Search for the cell housing the specified text and yield its [X, Y] center coordinate. 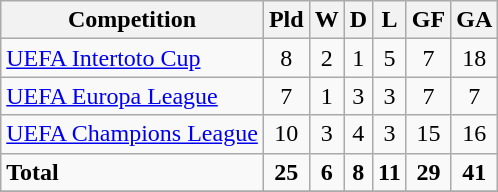
2 [326, 58]
UEFA Champions League [132, 134]
11 [390, 172]
15 [428, 134]
25 [286, 172]
10 [286, 134]
Pld [286, 20]
Competition [132, 20]
UEFA Europa League [132, 96]
41 [474, 172]
6 [326, 172]
GA [474, 20]
18 [474, 58]
29 [428, 172]
GF [428, 20]
L [390, 20]
Total [132, 172]
4 [358, 134]
W [326, 20]
D [358, 20]
5 [390, 58]
UEFA Intertoto Cup [132, 58]
16 [474, 134]
